Extract the (X, Y) coordinate from the center of the cell holding the provided text.  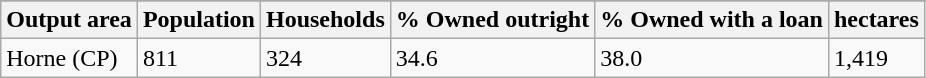
Households (325, 20)
Population (198, 20)
Output area (70, 20)
1,419 (876, 58)
34.6 (492, 58)
% Owned with a loan (712, 20)
811 (198, 58)
324 (325, 58)
38.0 (712, 58)
Horne (CP) (70, 58)
hectares (876, 20)
% Owned outright (492, 20)
